Capture the cell that displays the provided text and extract its (x, y) central coordinate. 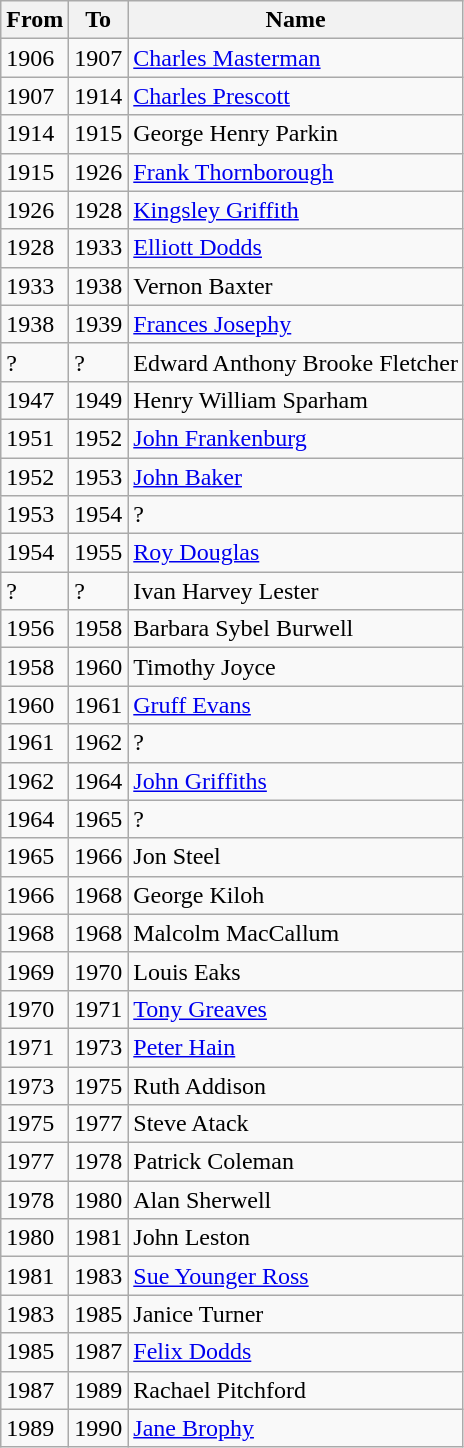
1949 (98, 400)
Patrick Coleman (296, 1162)
Name (296, 20)
John Baker (296, 477)
George Kiloh (296, 895)
1956 (35, 629)
John Frankenburg (296, 438)
Henry William Sparham (296, 400)
Elliott Dodds (296, 248)
Janice Turner (296, 1314)
1969 (35, 971)
John Griffiths (296, 781)
Gruff Evans (296, 705)
Charles Prescott (296, 96)
Timothy Joyce (296, 667)
Frank Thornborough (296, 172)
Rachael Pitchford (296, 1390)
Malcolm MacCallum (296, 933)
Jon Steel (296, 857)
1939 (98, 324)
1947 (35, 400)
1906 (35, 58)
Alan Sherwell (296, 1200)
Felix Dodds (296, 1352)
Frances Josephy (296, 324)
Barbara Sybel Burwell (296, 629)
Kingsley Griffith (296, 210)
Louis Eaks (296, 971)
John Leston (296, 1238)
Vernon Baxter (296, 286)
Ivan Harvey Lester (296, 591)
To (98, 20)
Jane Brophy (296, 1428)
From (35, 20)
George Henry Parkin (296, 134)
Steve Atack (296, 1124)
Sue Younger Ross (296, 1276)
1955 (98, 553)
Tony Greaves (296, 1009)
Peter Hain (296, 1047)
1951 (35, 438)
Charles Masterman (296, 58)
1990 (98, 1428)
Ruth Addison (296, 1085)
Edward Anthony Brooke Fletcher (296, 362)
Roy Douglas (296, 553)
